Search for the cell housing the specified text and yield its (X, Y) center coordinate. 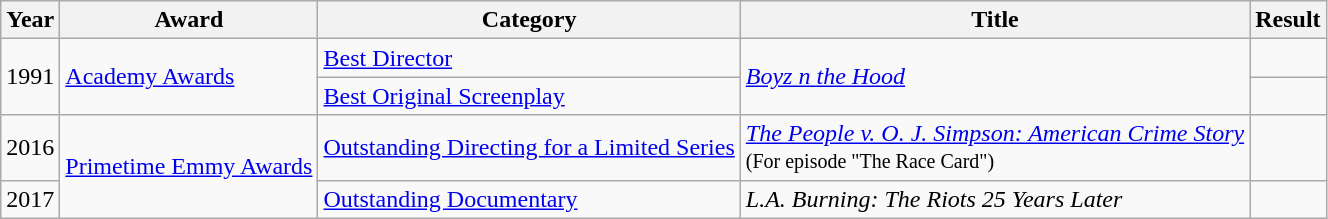
Award (189, 20)
Result (1288, 20)
Primetime Emmy Awards (189, 166)
The People v. O. J. Simpson: American Crime Story(For episode "The Race Card") (994, 148)
Outstanding Directing for a Limited Series (529, 148)
Title (994, 20)
2017 (30, 199)
2016 (30, 148)
L.A. Burning: The Riots 25 Years Later (994, 199)
Boyz n the Hood (994, 77)
Outstanding Documentary (529, 199)
Best Original Screenplay (529, 96)
Best Director (529, 58)
Academy Awards (189, 77)
1991 (30, 77)
Category (529, 20)
Year (30, 20)
